Scan for the cell matching the given text and deliver its [x, y] coordinate at center. 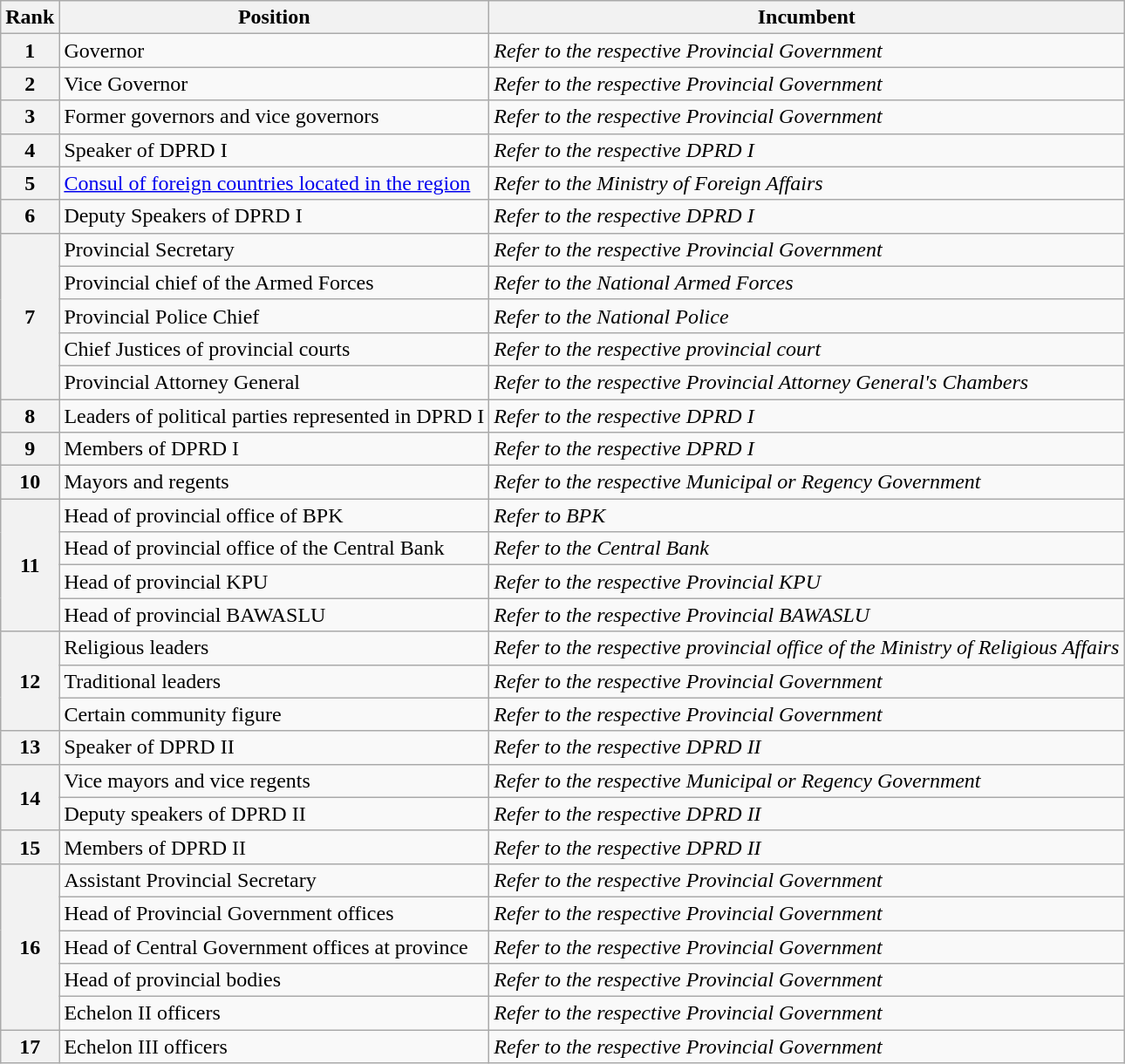
10 [30, 482]
14 [30, 797]
Refer to the National Armed Forces [807, 283]
Traditional leaders [274, 681]
Refer to BPK [807, 515]
Head of provincial bodies [274, 980]
6 [30, 216]
Vice mayors and vice regents [274, 781]
Incumbent [807, 17]
Speaker of DPRD I [274, 150]
Refer to the respective Provincial KPU [807, 582]
Refer to the Central Bank [807, 549]
Former governors and vice governors [274, 117]
Head of Central Government offices at province [274, 946]
Members of DPRD I [274, 449]
Speaker of DPRD II [274, 747]
Refer to the National Police [807, 316]
Certain community figure [274, 714]
Members of DPRD II [274, 847]
5 [30, 183]
Provincial Police Chief [274, 316]
Head of provincial office of the Central Bank [274, 549]
Religious leaders [274, 648]
Refer to the respective Provincial BAWASLU [807, 615]
Head of provincial office of BPK [274, 515]
9 [30, 449]
11 [30, 565]
Refer to the Ministry of Foreign Affairs [807, 183]
Provincial chief of the Armed Forces [274, 283]
8 [30, 416]
3 [30, 117]
16 [30, 946]
Echelon II officers [274, 1013]
Refer to the respective Provincial Attorney General's Chambers [807, 382]
Head of Provincial Government offices [274, 913]
Leaders of political parties represented in DPRD I [274, 416]
Position [274, 17]
4 [30, 150]
Consul of foreign countries located in the region [274, 183]
Provincial Attorney General [274, 382]
17 [30, 1047]
Refer to the respective provincial court [807, 349]
Rank [30, 17]
1 [30, 51]
Vice Governor [274, 84]
Head of provincial BAWASLU [274, 615]
7 [30, 316]
13 [30, 747]
12 [30, 681]
Refer to the respective provincial office of the Ministry of Religious Affairs [807, 648]
Mayors and regents [274, 482]
15 [30, 847]
Echelon III officers [274, 1047]
2 [30, 84]
Head of provincial KPU [274, 582]
Chief Justices of provincial courts [274, 349]
Assistant Provincial Secretary [274, 880]
Provincial Secretary [274, 249]
Governor [274, 51]
Deputy speakers of DPRD II [274, 814]
Deputy Speakers of DPRD I [274, 216]
